Provide the [X, Y] coordinate of the cell's center where the given text is located.  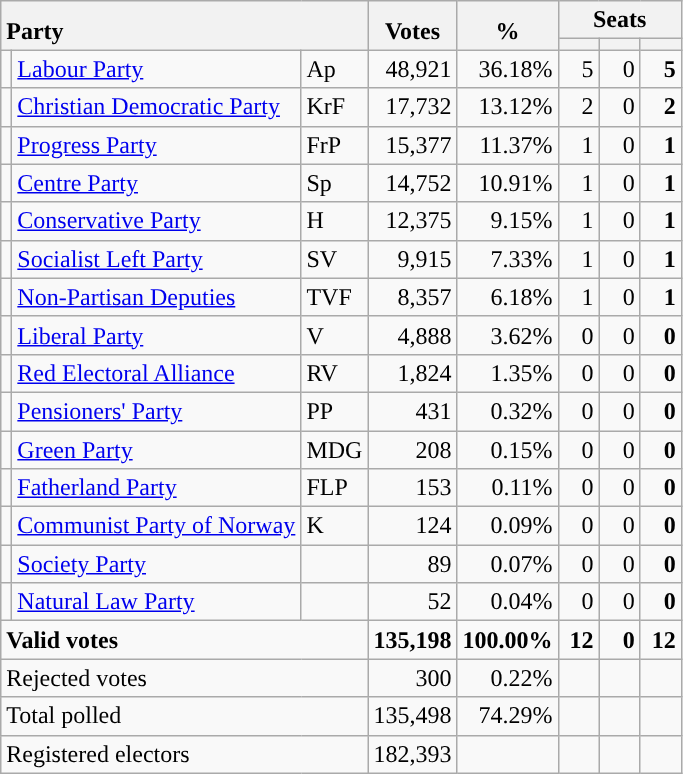
153 [412, 488]
12,375 [412, 221]
182,393 [412, 754]
Votes [412, 26]
Pensioners' Party [156, 411]
K [334, 526]
135,498 [412, 716]
17,732 [412, 107]
Seats [620, 20]
SV [334, 259]
0.15% [508, 449]
74.29% [508, 716]
6.18% [508, 297]
7.33% [508, 259]
1,824 [412, 373]
Party [184, 26]
0.11% [508, 488]
Sp [334, 183]
431 [412, 411]
Natural Law Party [156, 602]
Christian Democratic Party [156, 107]
135,198 [412, 640]
Valid votes [184, 640]
8,357 [412, 297]
15,377 [412, 145]
9,915 [412, 259]
MDG [334, 449]
14,752 [412, 183]
13.12% [508, 107]
FLP [334, 488]
Ap [334, 69]
3.62% [508, 335]
Non-Partisan Deputies [156, 297]
100.00% [508, 640]
Society Party [156, 564]
FrP [334, 145]
Conservative Party [156, 221]
Liberal Party [156, 335]
1.35% [508, 373]
Progress Party [156, 145]
300 [412, 678]
Centre Party [156, 183]
Labour Party [156, 69]
0.09% [508, 526]
Total polled [184, 716]
0.07% [508, 564]
52 [412, 602]
89 [412, 564]
36.18% [508, 69]
Communist Party of Norway [156, 526]
Rejected votes [184, 678]
208 [412, 449]
V [334, 335]
Fatherland Party [156, 488]
Socialist Left Party [156, 259]
H [334, 221]
124 [412, 526]
10.91% [508, 183]
PP [334, 411]
48,921 [412, 69]
4,888 [412, 335]
Registered electors [184, 754]
Green Party [156, 449]
0.22% [508, 678]
% [508, 26]
KrF [334, 107]
0.04% [508, 602]
9.15% [508, 221]
11.37% [508, 145]
0.32% [508, 411]
Red Electoral Alliance [156, 373]
RV [334, 373]
TVF [334, 297]
